Capture the cell that displays the provided text and extract its (x, y) central coordinate. 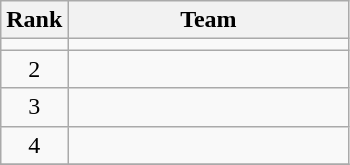
4 (34, 145)
Team (208, 20)
2 (34, 69)
Rank (34, 20)
3 (34, 107)
